Detect which cell encompasses the target text, then output its (X, Y) center coordinate. 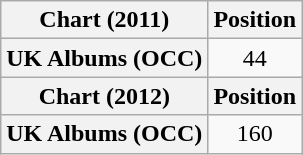
Chart (2011) (104, 20)
Chart (2012) (104, 96)
160 (255, 134)
44 (255, 58)
